Search for the cell housing the specified text and yield its [x, y] center coordinate. 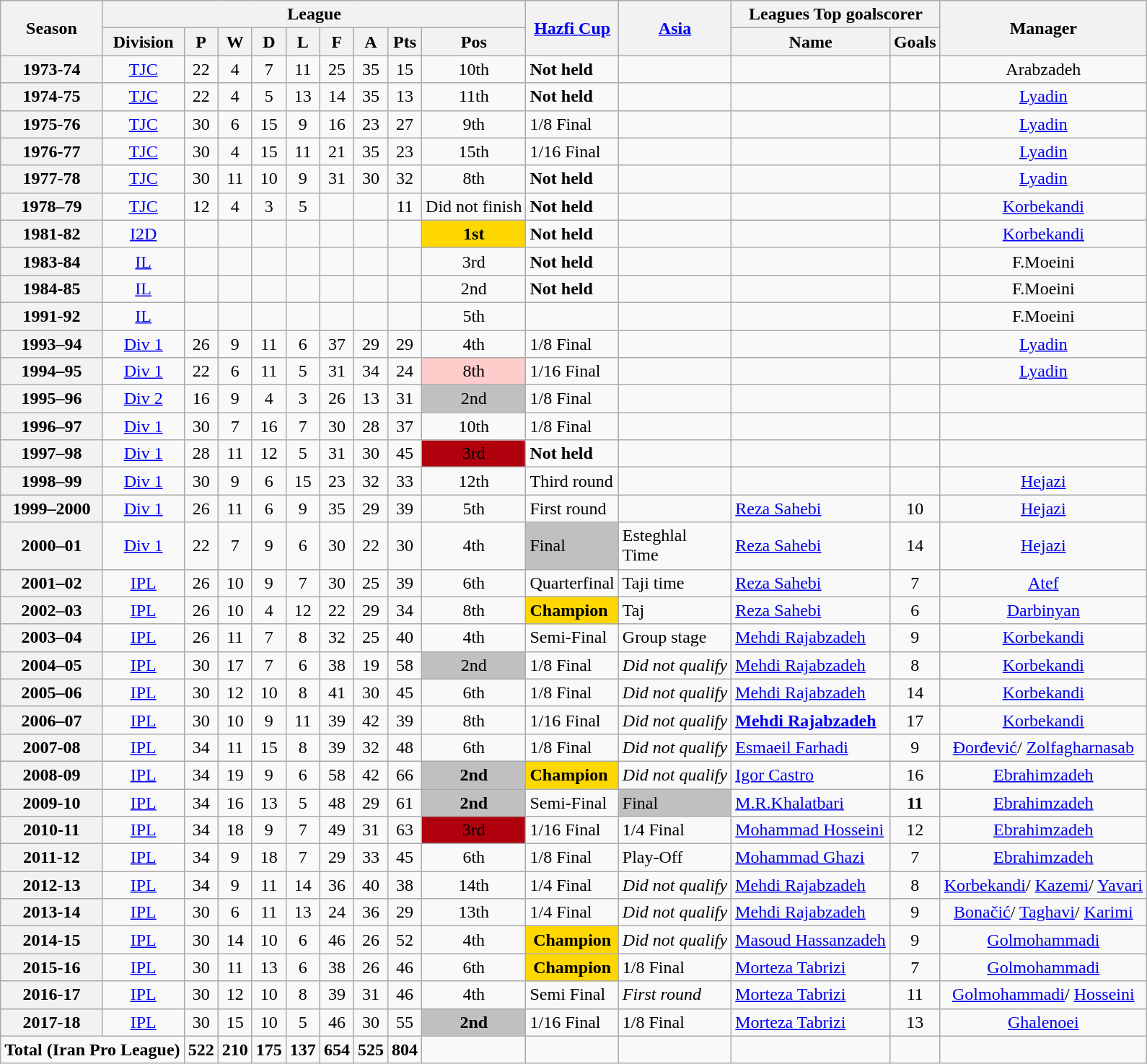
2004–05 [52, 665]
2016-17 [52, 995]
Mohammad Ghazi [811, 858]
Play-Off [674, 858]
1994–95 [52, 371]
Did not finish [474, 206]
1996–97 [52, 426]
Masoud Hassanzadeh [811, 940]
210 [235, 1050]
2006–07 [52, 720]
Pos [474, 42]
Darbinyan [1043, 610]
14th [474, 885]
Taj [674, 610]
2008-09 [52, 775]
55 [405, 1022]
1984-85 [52, 289]
Hazfi Cup [572, 28]
1999–2000 [52, 509]
1978–79 [52, 206]
2017-18 [52, 1022]
804 [405, 1050]
9th [474, 124]
2014-15 [52, 940]
Igor Castro [811, 775]
1974-75 [52, 97]
137 [303, 1050]
1976-77 [52, 151]
Đorđević/ Zolfagharnasab [1043, 747]
Korbekandi/ Kazemi/ Yavari [1043, 885]
M.R.Khalatbari [811, 803]
2000–01 [52, 545]
21 [336, 151]
2003–04 [52, 638]
1977-78 [52, 179]
D [268, 42]
2011-12 [52, 858]
1983-84 [52, 261]
2001–02 [52, 583]
1st [474, 234]
2007-08 [52, 747]
Atef [1043, 583]
66 [405, 775]
F [336, 42]
522 [201, 1050]
Quarterfinal [572, 583]
Arabzadeh [1043, 69]
2012-13 [52, 885]
15th [474, 151]
2005–06 [52, 693]
Golmohammadi/ Hosseini [1043, 995]
Esmaeil Farhadi [811, 747]
Taji time [674, 583]
W [235, 42]
41 [336, 693]
Mohammad Hosseini [811, 830]
1993–94 [52, 344]
12th [474, 481]
Asia [674, 28]
27 [405, 124]
Ghalenoei [1043, 1022]
EsteghlalTime [674, 545]
13th [474, 913]
2010-11 [52, 830]
A [371, 42]
I2D [143, 234]
2013-14 [52, 913]
Pts [405, 42]
Leagues Top goalscorer [835, 14]
61 [405, 803]
League [315, 14]
Bonačić/ Taghavi/ Karimi [1043, 913]
2009-10 [52, 803]
Div 2 [143, 399]
2002–03 [52, 610]
P [201, 42]
1998–99 [52, 481]
63 [405, 830]
1991-92 [52, 316]
52 [405, 940]
Name [811, 42]
Semi Final [572, 995]
654 [336, 1050]
Total (Iran Pro League) [92, 1050]
49 [336, 830]
1995–96 [52, 399]
Season [52, 28]
1981-82 [52, 234]
1997–98 [52, 454]
1975-76 [52, 124]
Manager [1043, 28]
2015-16 [52, 967]
175 [268, 1050]
Goals [915, 42]
1973-74 [52, 69]
Group stage [674, 638]
525 [371, 1050]
L [303, 42]
Third round [572, 481]
11th [474, 97]
Division [143, 42]
